Pinpoint the cell where the given text exists, returning its [x, y] midpoint coordinate. 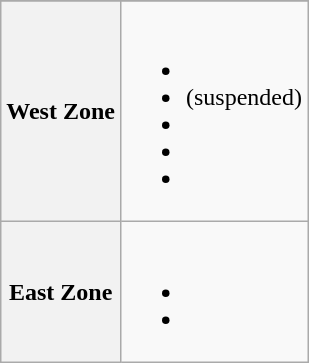
East Zone [61, 292]
(suspended) [214, 112]
West Zone [61, 112]
